Return [X, Y] of the center of cell containing provided text 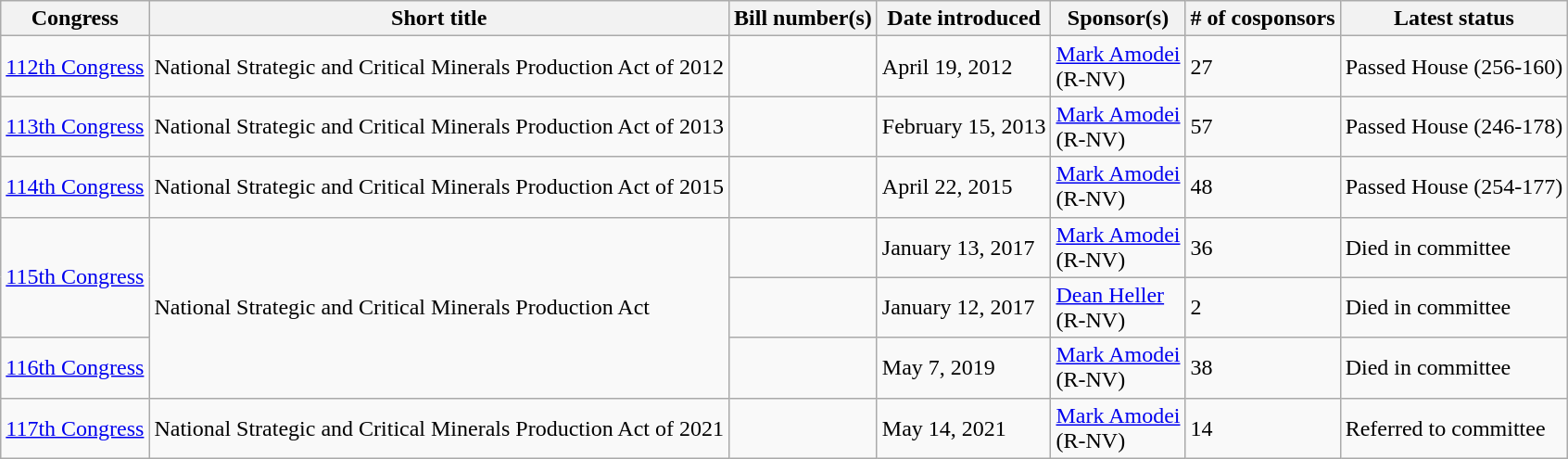
115th Congress [75, 277]
Short title [439, 19]
National Strategic and Critical Minerals Production Act [439, 308]
April 19, 2012 [964, 67]
Dean Heller(R-NV) [1118, 308]
114th Congress [75, 187]
57 [1262, 126]
117th Congress [75, 428]
2 [1262, 308]
April 22, 2015 [964, 187]
National Strategic and Critical Minerals Production Act of 2012 [439, 67]
National Strategic and Critical Minerals Production Act of 2021 [439, 428]
Latest status [1454, 19]
Passed House (256-160) [1454, 67]
May 14, 2021 [964, 428]
Bill number(s) [803, 19]
36 [1262, 247]
Sponsor(s) [1118, 19]
116th Congress [75, 367]
Passed House (254-177) [1454, 187]
38 [1262, 367]
January 13, 2017 [964, 247]
Referred to committee [1454, 428]
May 7, 2019 [964, 367]
National Strategic and Critical Minerals Production Act of 2013 [439, 126]
Passed House (246-178) [1454, 126]
# of cosponsors [1262, 19]
Congress [75, 19]
48 [1262, 187]
14 [1262, 428]
National Strategic and Critical Minerals Production Act of 2015 [439, 187]
112th Congress [75, 67]
113th Congress [75, 126]
February 15, 2013 [964, 126]
January 12, 2017 [964, 308]
Date introduced [964, 19]
27 [1262, 67]
